Output the (X, Y) coordinate of the center of the cell containing the given text.  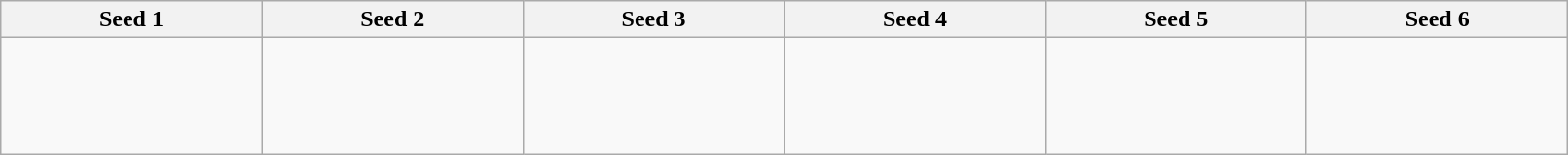
Seed 5 (1176, 19)
Seed 2 (392, 19)
Seed 1 (131, 19)
Seed 3 (653, 19)
Seed 4 (915, 19)
Seed 6 (1437, 19)
